Extract the (X, Y) coordinate from the center of the cell holding the provided text.  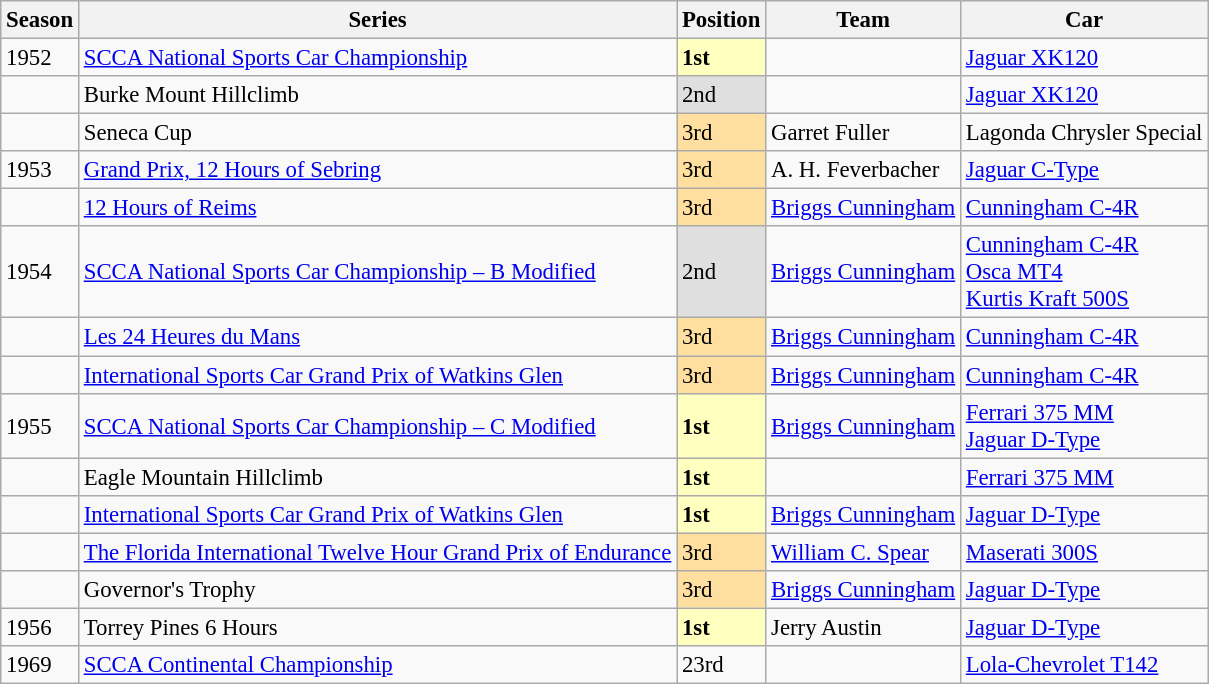
1955 (40, 426)
Garret Fuller (864, 133)
1969 (40, 665)
Ferrari 375 MMJaguar D-Type (1084, 426)
Position (722, 20)
1954 (40, 272)
Seneca Cup (377, 133)
The Florida International Twelve Hour Grand Prix of Endurance (377, 552)
Series (377, 20)
Governor's Trophy (377, 590)
Jerry Austin (864, 627)
Maserati 300S (1084, 552)
Car (1084, 20)
William C. Spear (864, 552)
SCCA National Sports Car Championship (377, 58)
Lagonda Chrysler Special (1084, 133)
23rd (722, 665)
Team (864, 20)
Lola-Chevrolet T142 (1084, 665)
12 Hours of Reims (377, 208)
1956 (40, 627)
Eagle Mountain Hillclimb (377, 477)
Cunningham C-4ROsca MT4Kurtis Kraft 500S (1084, 272)
Ferrari 375 MM (1084, 477)
A. H. Feverbacher (864, 170)
Jaguar C-Type (1084, 170)
Season (40, 20)
SCCA Continental Championship (377, 665)
Torrey Pines 6 Hours (377, 627)
Grand Prix, 12 Hours of Sebring (377, 170)
SCCA National Sports Car Championship – C Modified (377, 426)
SCCA National Sports Car Championship – B Modified (377, 272)
Burke Mount Hillclimb (377, 95)
Les 24 Heures du Mans (377, 337)
1952 (40, 58)
1953 (40, 170)
